Pinpoint the cell where the given text exists, returning its [x, y] midpoint coordinate. 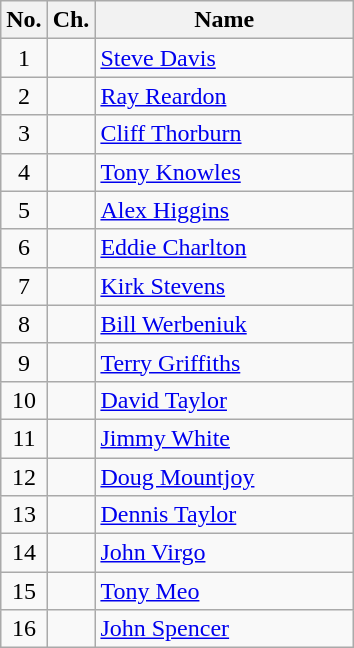
Doug Mountjoy [224, 477]
16 [24, 629]
Jimmy White [224, 438]
Name [224, 20]
Tony Meo [224, 591]
12 [24, 477]
Ray Reardon [224, 96]
6 [24, 248]
John Spencer [224, 629]
Eddie Charlton [224, 248]
14 [24, 553]
John Virgo [224, 553]
3 [24, 134]
Bill Werbeniuk [224, 324]
15 [24, 591]
No. [24, 20]
Ch. [71, 20]
Steve Davis [224, 58]
David Taylor [224, 400]
5 [24, 210]
Kirk Stevens [224, 286]
Terry Griffiths [224, 362]
7 [24, 286]
13 [24, 515]
9 [24, 362]
8 [24, 324]
11 [24, 438]
Tony Knowles [224, 172]
2 [24, 96]
10 [24, 400]
Alex Higgins [224, 210]
Cliff Thorburn [224, 134]
Dennis Taylor [224, 515]
1 [24, 58]
4 [24, 172]
